Return the [x, y] coordinate for the center point of the cell that contains the specified text.  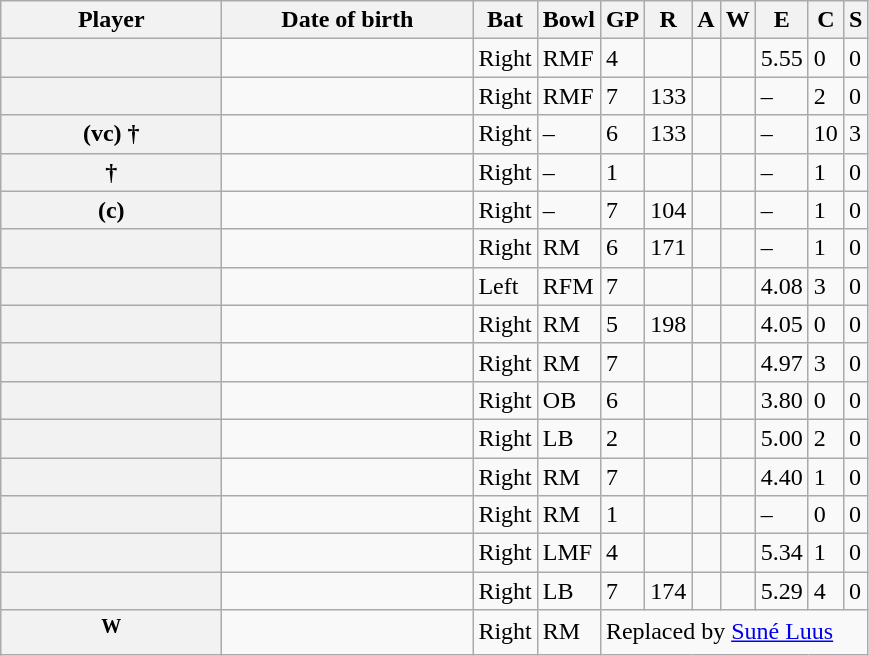
S [855, 20]
Replaced by Suné Luus [734, 632]
171 [668, 248]
† [112, 172]
5.29 [782, 591]
174 [668, 591]
Left [505, 286]
3.80 [782, 400]
(c) [112, 210]
5.00 [782, 438]
10 [826, 134]
104 [668, 210]
5.34 [782, 553]
Date of birth [348, 20]
C [826, 20]
198 [668, 324]
E [782, 20]
5.55 [782, 58]
4.97 [782, 362]
(vc) † [112, 134]
5 [622, 324]
4.40 [782, 477]
Player [112, 20]
A [706, 20]
Bowl [568, 20]
4.08 [782, 286]
LMF [568, 553]
Bat [505, 20]
GP [622, 20]
RFM [568, 286]
R [668, 20]
4.05 [782, 324]
OB [568, 400]
